Output the (x, y) coordinate of the center of the cell containing the given text.  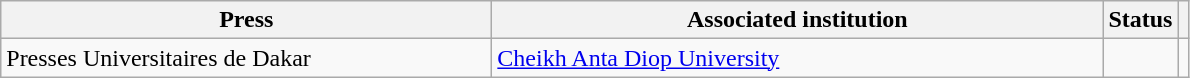
Presses Universitaires de Dakar (246, 58)
Status (1140, 20)
Cheikh Anta Diop University (798, 58)
Press (246, 20)
Associated institution (798, 20)
